Identify which cell holds the provided text, then report its (X, Y) central coordinate. 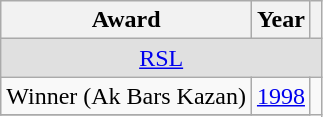
Winner (Ak Bars Kazan) (126, 96)
RSL (162, 58)
Award (126, 20)
Year (280, 20)
1998 (280, 96)
